For the text-containing cell, return its midpoint in (X, Y) coordinate format. 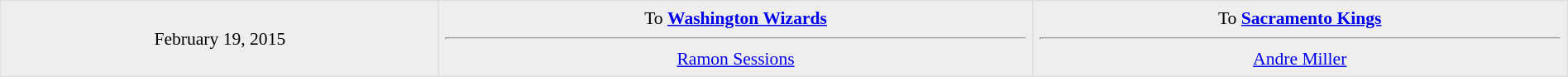
To Washington WizardsRamon Sessions (736, 39)
To Sacramento KingsAndre Miller (1300, 39)
February 19, 2015 (220, 39)
